Determine the [x, y] coordinate at the center of the cell enclosing the given text.  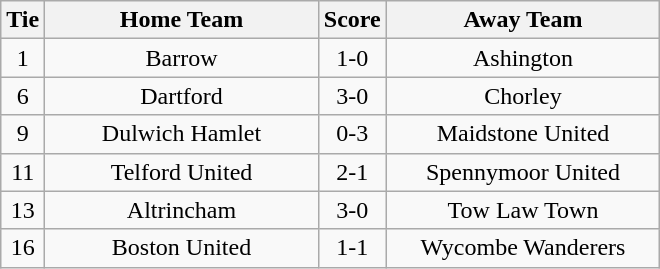
Barrow [182, 58]
Dulwich Hamlet [182, 134]
13 [23, 210]
Tie [23, 20]
9 [23, 134]
Away Team [523, 20]
6 [23, 96]
0-3 [352, 134]
Home Team [182, 20]
1-1 [352, 248]
2-1 [352, 172]
Boston United [182, 248]
Maidstone United [523, 134]
Chorley [523, 96]
1-0 [352, 58]
Tow Law Town [523, 210]
Score [352, 20]
Spennymoor United [523, 172]
Ashington [523, 58]
Telford United [182, 172]
1 [23, 58]
Altrincham [182, 210]
11 [23, 172]
Wycombe Wanderers [523, 248]
Dartford [182, 96]
16 [23, 248]
